Provide the [x, y] coordinate of the cell's center where the given text is located.  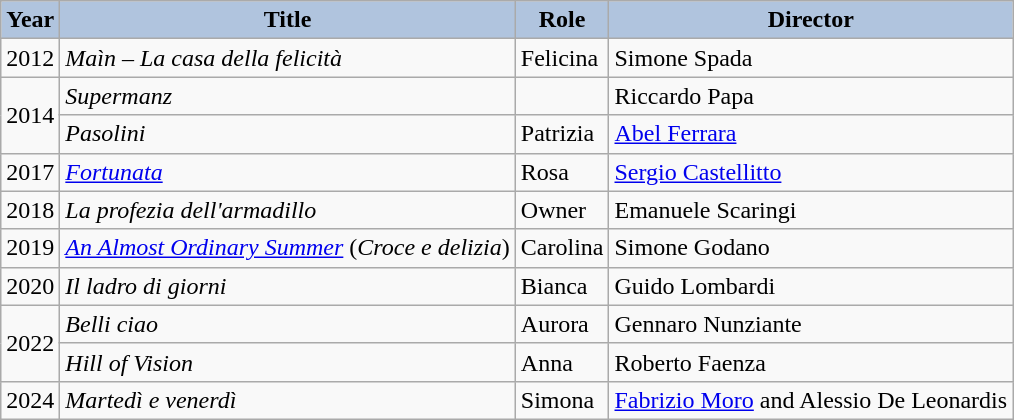
Aurora [562, 324]
Director [811, 20]
Fabrizio Moro and Alessio De Leonardis [811, 400]
Maìn – La casa della felicità [288, 58]
Simona [562, 400]
Riccardo Papa [811, 96]
Role [562, 20]
2020 [30, 286]
2017 [30, 172]
Felicina [562, 58]
2019 [30, 248]
Owner [562, 210]
Martedì e venerdì [288, 400]
Emanuele Scaringi [811, 210]
Year [30, 20]
La profezia dell'armadillo [288, 210]
Abel Ferrara [811, 134]
2014 [30, 115]
Supermanz [288, 96]
Carolina [562, 248]
Bianca [562, 286]
2024 [30, 400]
Patrizia [562, 134]
Rosa [562, 172]
Anna [562, 362]
Belli ciao [288, 324]
Title [288, 20]
Simone Godano [811, 248]
Il ladro di giorni [288, 286]
Sergio Castellitto [811, 172]
Guido Lombardi [811, 286]
Fortunata [288, 172]
Roberto Faenza [811, 362]
2018 [30, 210]
Pasolini [288, 134]
An Almost Ordinary Summer (Croce e delizia) [288, 248]
Simone Spada [811, 58]
2022 [30, 343]
Gennaro Nunziante [811, 324]
Hill of Vision [288, 362]
2012 [30, 58]
